Output the (x, y) coordinate of the center of the cell containing the given text.  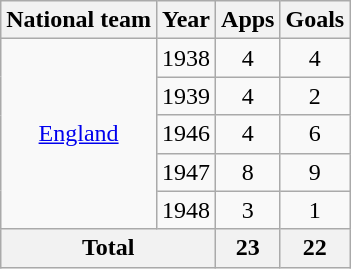
Total (108, 248)
1947 (186, 172)
England (79, 134)
1946 (186, 134)
8 (248, 172)
1 (315, 210)
23 (248, 248)
6 (315, 134)
3 (248, 210)
1948 (186, 210)
1939 (186, 96)
22 (315, 248)
National team (79, 20)
Year (186, 20)
2 (315, 96)
9 (315, 172)
Apps (248, 20)
Goals (315, 20)
1938 (186, 58)
